Detect which cell encompasses the target text, then output its [X, Y] center coordinate. 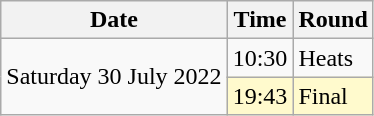
19:43 [260, 96]
Time [260, 20]
Heats [333, 58]
Date [114, 20]
Saturday 30 July 2022 [114, 77]
Final [333, 96]
Round [333, 20]
10:30 [260, 58]
